Determine the (x, y) coordinate at the center of the cell enclosing the given text.  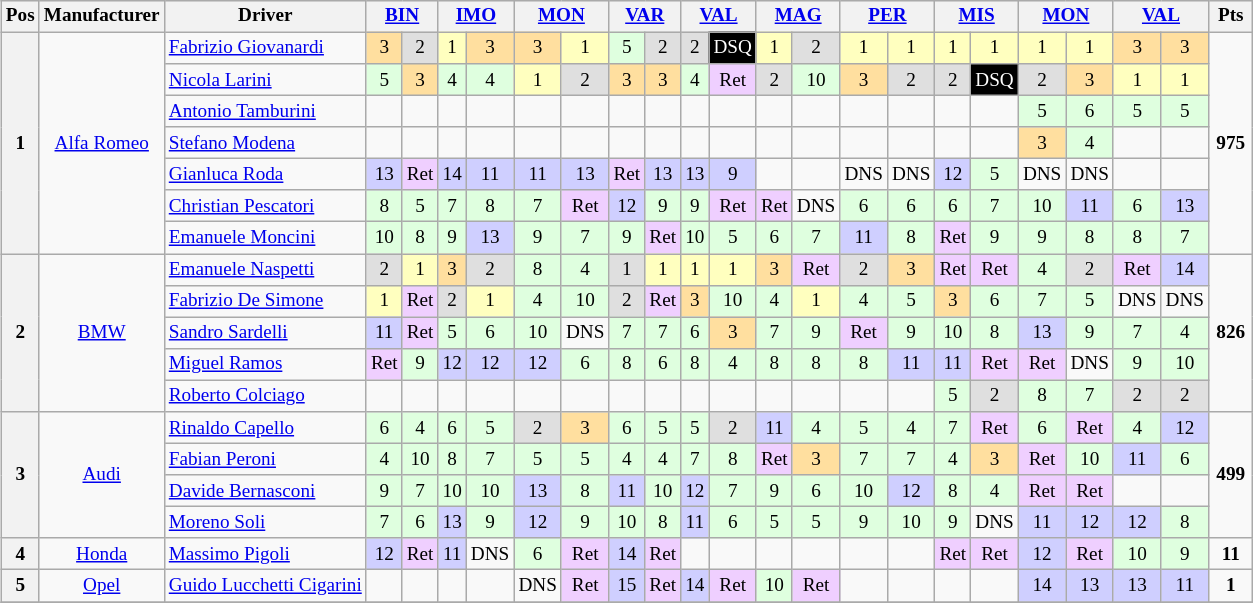
Guido Lucchetti Cigarini (265, 586)
Audi (102, 476)
Pos (20, 16)
Manufacturer (102, 16)
Fabrizio Giovanardi (265, 48)
PER (888, 16)
Honda (102, 554)
Emanuele Naspetti (265, 270)
VAR (645, 16)
Stefano Modena (265, 143)
Gianluca Roda (265, 175)
Moreno Soli (265, 523)
Roberto Colciago (265, 396)
Sandro Sardelli (265, 333)
Nicola Larini (265, 80)
IMO (476, 16)
Davide Bernasconi (265, 491)
BIN (402, 16)
Opel (102, 586)
Massimo Pigoli (265, 554)
Rinaldo Capello (265, 428)
15 (627, 586)
MAG (798, 16)
Christian Pescatori (265, 206)
Driver (265, 16)
Alfa Romeo (102, 142)
BMW (102, 333)
Pts (1231, 16)
Fabrizio De Simone (265, 301)
Fabian Peroni (265, 459)
MIS (976, 16)
Antonio Tamburini (265, 111)
826 (1231, 333)
975 (1231, 142)
Miguel Ramos (265, 364)
499 (1231, 476)
Emanuele Moncini (265, 238)
